Extract the (x, y) coordinate from the center of the cell holding the provided text.  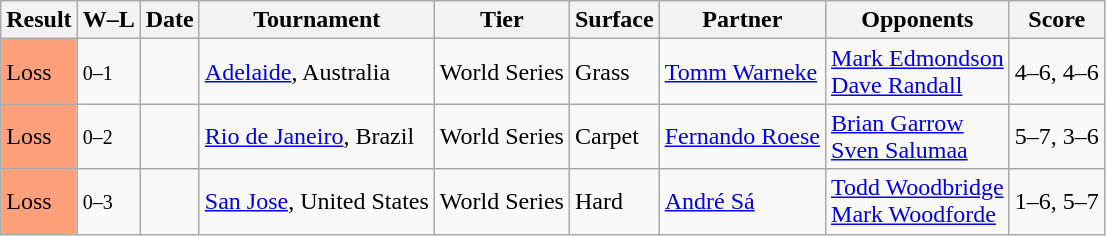
San Jose, United States (316, 202)
Hard (614, 202)
Tomm Warneke (742, 72)
Partner (742, 20)
Date (170, 20)
5–7, 3–6 (1056, 136)
Grass (614, 72)
Brian Garrow Sven Salumaa (918, 136)
0–1 (108, 72)
0–3 (108, 202)
1–6, 5–7 (1056, 202)
Opponents (918, 20)
0–2 (108, 136)
Adelaide, Australia (316, 72)
W–L (108, 20)
Carpet (614, 136)
Tournament (316, 20)
Tier (502, 20)
André Sá (742, 202)
Fernando Roese (742, 136)
Todd Woodbridge Mark Woodforde (918, 202)
Mark Edmondson Dave Randall (918, 72)
Surface (614, 20)
Rio de Janeiro, Brazil (316, 136)
Score (1056, 20)
4–6, 4–6 (1056, 72)
Result (39, 20)
